Locate the cell with the specified text and output its (X, Y) center coordinate. 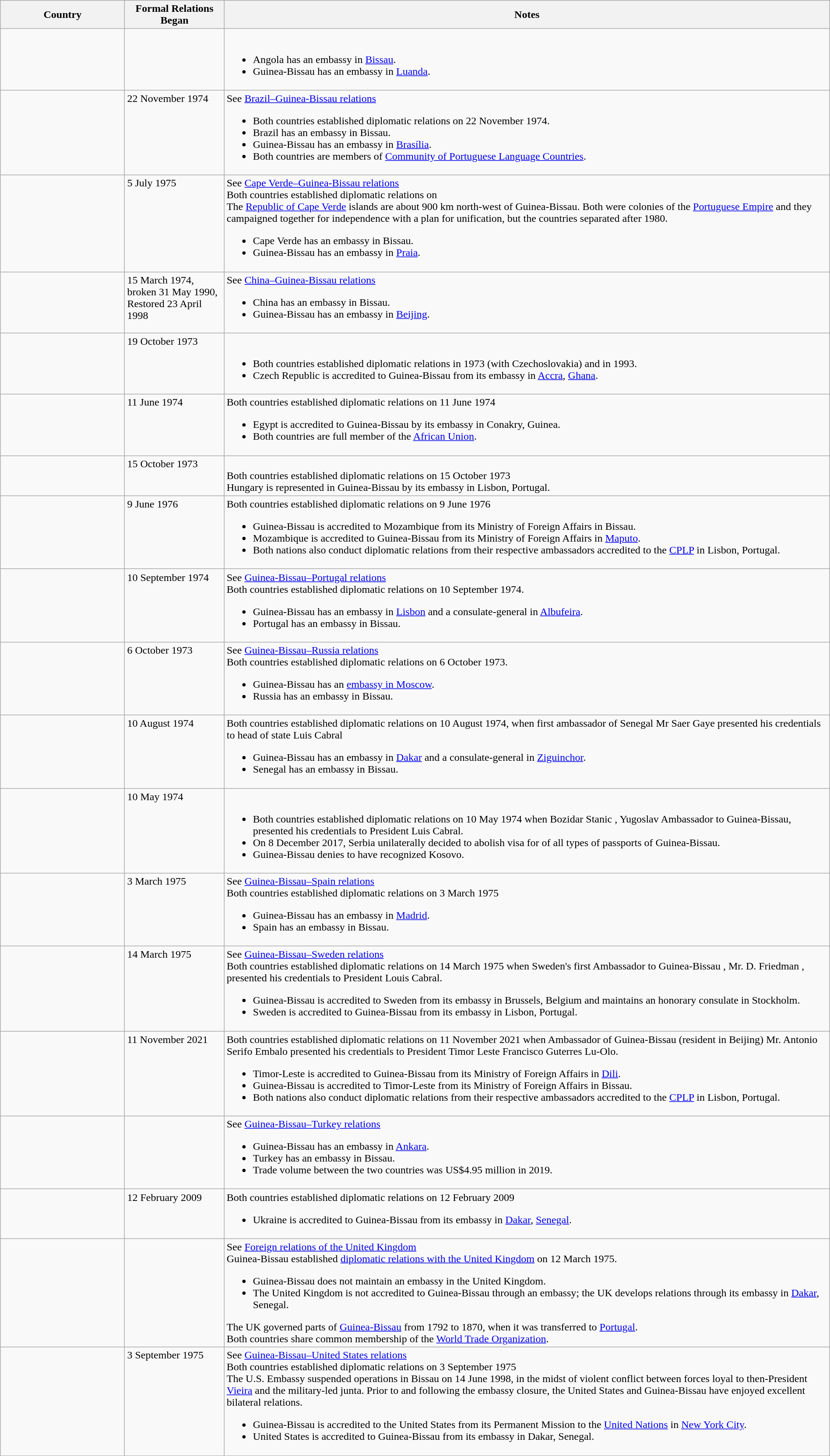
Both countries established diplomatic relations on 15 October 1973Hungary is represented in Guinea-Bissau by its embassy in Lisbon, Portugal. (527, 476)
Notes (527, 15)
6 October 1973 (174, 678)
10 September 1974 (174, 605)
15 March 1974, broken 31 May 1990, Restored 23 April 1998 (174, 302)
See China–Guinea-Bissau relationsChina has an embassy in Bissau.Guinea-Bissau has an embassy in Beijing. (527, 302)
22 November 1974 (174, 133)
3 March 1975 (174, 910)
11 November 2021 (174, 1074)
11 June 1974 (174, 425)
Angola has an embassy in Bissau.Guinea-Bissau has an embassy in Luanda. (527, 59)
14 March 1975 (174, 989)
19 October 1973 (174, 364)
10 August 1974 (174, 752)
12 February 2009 (174, 1214)
Country (63, 15)
Formal Relations Began (174, 15)
10 May 1974 (174, 831)
9 June 1976 (174, 532)
Both countries established diplomatic relations on 12 February 2009Ukraine is accredited to Guinea-Bissau from its embassy in Dakar, Senegal. (527, 1214)
15 October 1973 (174, 476)
5 July 1975 (174, 223)
3 September 1975 (174, 1401)
